Determine the [X, Y] coordinate at the center of the cell enclosing the given text.  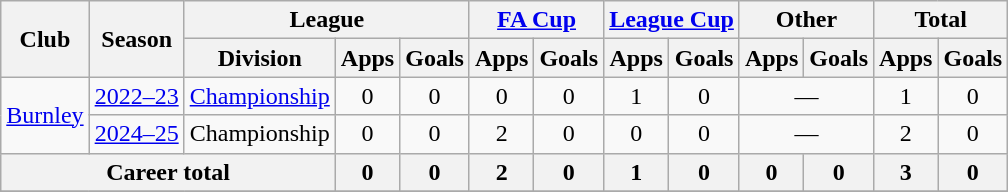
3 [906, 172]
FA Cup [536, 20]
League Cup [672, 20]
League [326, 20]
Total [941, 20]
Career total [168, 172]
2022–23 [136, 96]
Other [806, 20]
2024–25 [136, 134]
Season [136, 39]
Burnley [45, 115]
Club [45, 39]
Division [260, 58]
